Determine the [x, y] coordinate at the center of the cell enclosing the given text.  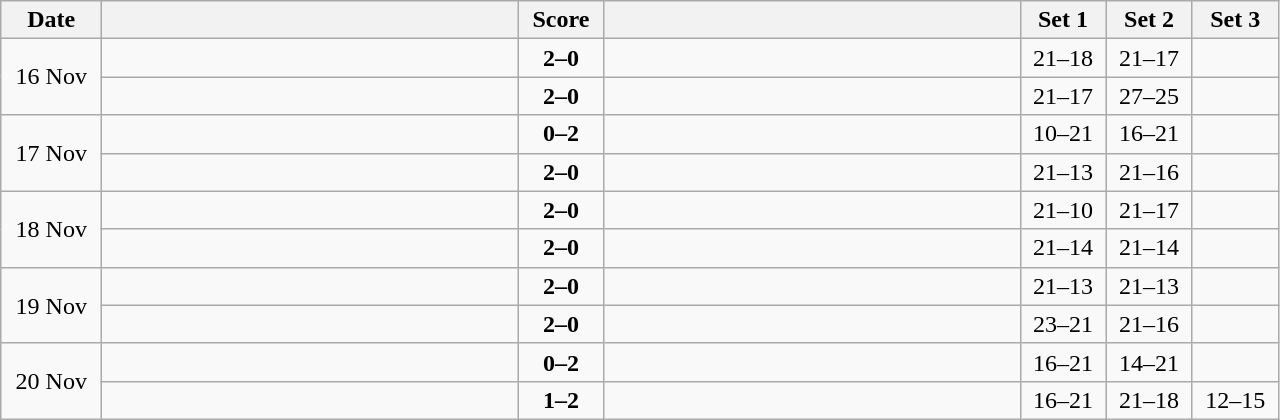
Set 3 [1235, 20]
Set 1 [1063, 20]
20 Nov [52, 381]
12–15 [1235, 400]
16 Nov [52, 77]
18 Nov [52, 229]
14–21 [1149, 362]
27–25 [1149, 96]
10–21 [1063, 134]
Score [561, 20]
19 Nov [52, 305]
Set 2 [1149, 20]
23–21 [1063, 324]
Date [52, 20]
21–10 [1063, 210]
1–2 [561, 400]
17 Nov [52, 153]
